Identify which cell holds the provided text, then report its (X, Y) central coordinate. 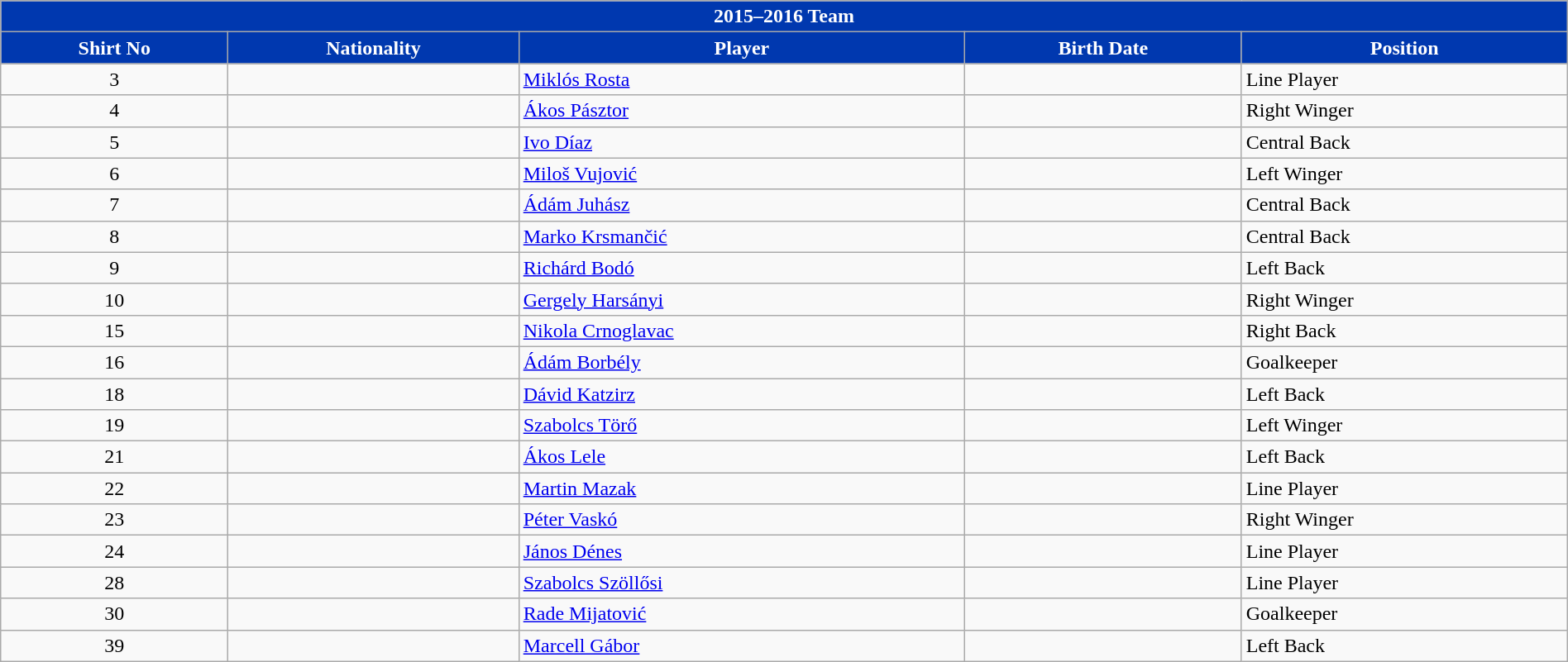
Right Back (1404, 331)
Shirt No (114, 48)
Marko Krsmančić (741, 236)
15 (114, 331)
Martin Mazak (741, 488)
Rade Mijatović (741, 614)
Péter Vaskó (741, 520)
19 (114, 426)
Nationality (374, 48)
Ákos Pásztor (741, 111)
18 (114, 394)
30 (114, 614)
János Dénes (741, 551)
7 (114, 205)
Miloš Vujović (741, 174)
39 (114, 645)
Richárd Bodó (741, 268)
24 (114, 551)
3 (114, 79)
22 (114, 488)
Szabolcs Törő (741, 426)
16 (114, 362)
Szabolcs Szöllősi (741, 583)
Birth Date (1103, 48)
6 (114, 174)
Ádám Borbély (741, 362)
4 (114, 111)
Dávid Katzirz (741, 394)
Ákos Lele (741, 457)
Nikola Crnoglavac (741, 331)
Player (741, 48)
21 (114, 457)
28 (114, 583)
5 (114, 142)
Ivo Díaz (741, 142)
23 (114, 520)
2015–2016 Team (784, 17)
Position (1404, 48)
10 (114, 299)
Marcell Gábor (741, 645)
Gergely Harsányi (741, 299)
Miklós Rosta (741, 79)
Ádám Juhász (741, 205)
9 (114, 268)
8 (114, 236)
